For the text-containing cell, return its midpoint in (X, Y) coordinate format. 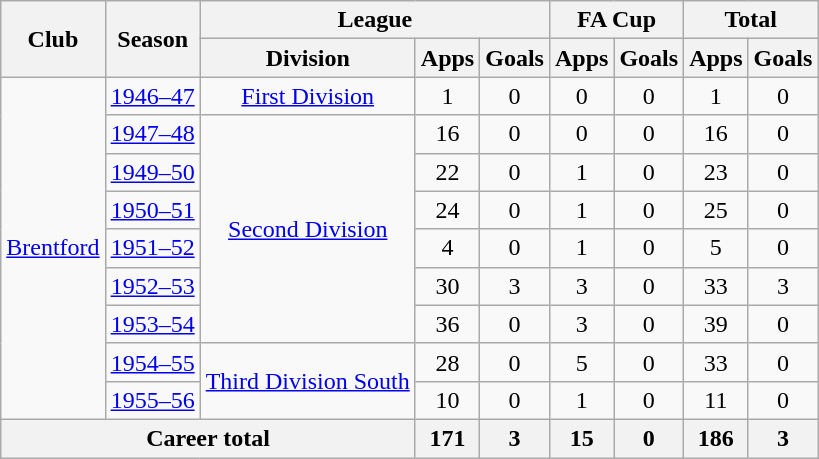
Second Division (308, 229)
Brentford (53, 248)
30 (447, 286)
24 (447, 210)
23 (716, 172)
League (374, 20)
1947–48 (152, 134)
1954–55 (152, 362)
1949–50 (152, 172)
11 (716, 400)
Third Division South (308, 381)
Club (53, 39)
1951–52 (152, 248)
25 (716, 210)
Season (152, 39)
First Division (308, 96)
1952–53 (152, 286)
15 (581, 438)
22 (447, 172)
Division (308, 58)
10 (447, 400)
36 (447, 324)
4 (447, 248)
Career total (208, 438)
1946–47 (152, 96)
Total (751, 20)
FA Cup (616, 20)
39 (716, 324)
1950–51 (152, 210)
186 (716, 438)
171 (447, 438)
1955–56 (152, 400)
28 (447, 362)
1953–54 (152, 324)
